Output the (x, y) coordinate of the center of the cell containing the given text.  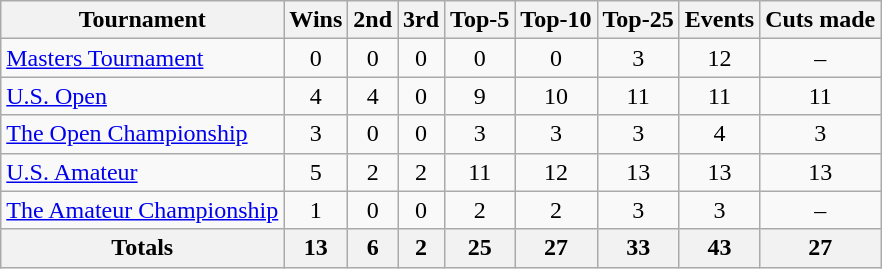
Events (719, 20)
5 (316, 172)
43 (719, 248)
The Amateur Championship (142, 210)
Top-10 (556, 20)
9 (480, 96)
1 (316, 210)
25 (480, 248)
Cuts made (820, 20)
Masters Tournament (142, 58)
10 (556, 96)
2nd (373, 20)
Tournament (142, 20)
Totals (142, 248)
U.S. Open (142, 96)
U.S. Amateur (142, 172)
3rd (422, 20)
33 (638, 248)
6 (373, 248)
The Open Championship (142, 134)
Wins (316, 20)
Top-5 (480, 20)
Top-25 (638, 20)
